Locate the cell with the specified text and output its [x, y] center coordinate. 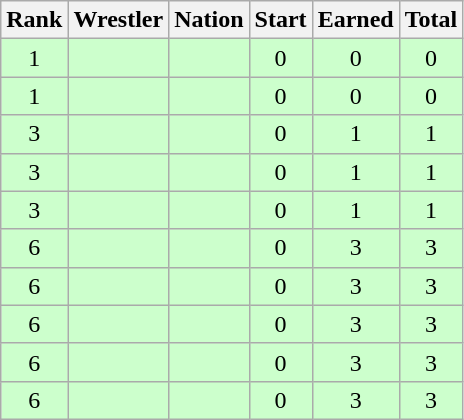
Nation [209, 20]
Total [431, 20]
Earned [356, 20]
Rank [34, 20]
Wrestler [118, 20]
Start [280, 20]
